Locate the cell with the specified text and output its [X, Y] center coordinate. 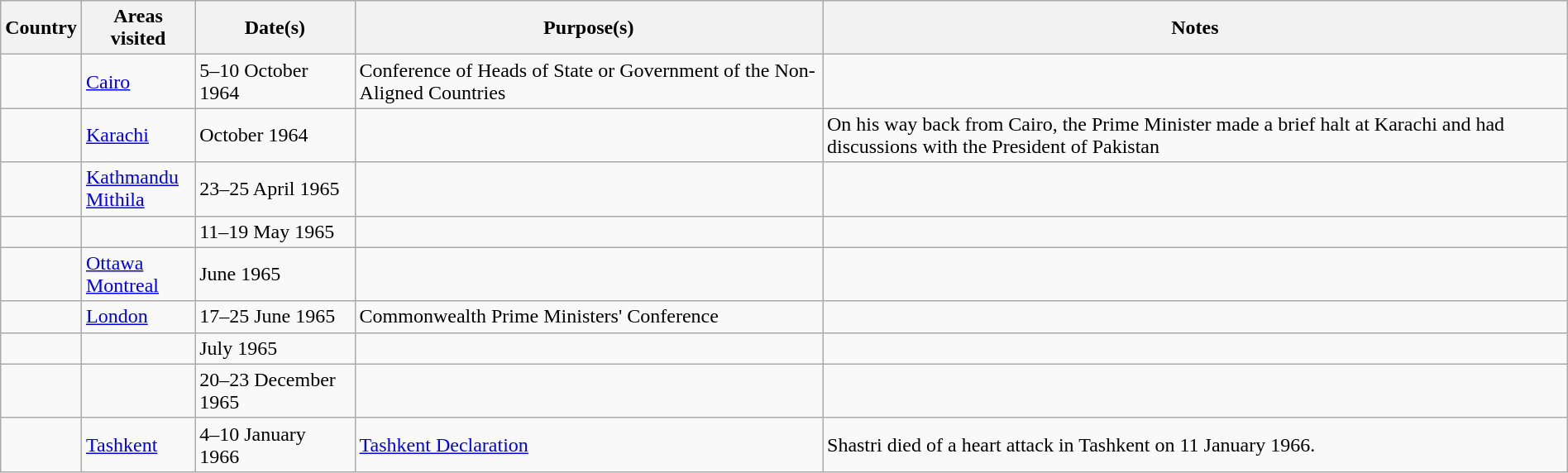
June 1965 [275, 275]
Date(s) [275, 28]
Country [41, 28]
17–25 June 1965 [275, 317]
Cairo [137, 81]
4–10 January 1966 [275, 445]
Shastri died of a heart attack in Tashkent on 11 January 1966. [1194, 445]
July 1965 [275, 348]
Tashkent [137, 445]
23–25 April 1965 [275, 189]
Conference of Heads of State or Government of the Non-Aligned Countries [589, 81]
20–23 December 1965 [275, 390]
Areas visited [137, 28]
Purpose(s) [589, 28]
On his way back from Cairo, the Prime Minister made a brief halt at Karachi and had discussions with the President of Pakistan [1194, 136]
5–10 October 1964 [275, 81]
Tashkent Declaration [589, 445]
11–19 May 1965 [275, 232]
October 1964 [275, 136]
KathmanduMithila [137, 189]
OttawaMontreal [137, 275]
London [137, 317]
Notes [1194, 28]
Karachi [137, 136]
Commonwealth Prime Ministers' Conference [589, 317]
